Scan for the cell matching the given text and deliver its [x, y] coordinate at center. 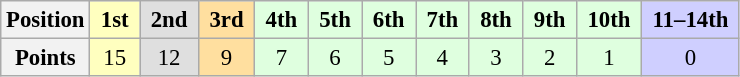
2nd [170, 20]
4 [443, 58]
15 [115, 58]
7 [282, 58]
9th [550, 20]
3 [496, 58]
9 [226, 58]
6th [389, 20]
1st [115, 20]
5th [335, 20]
1 [608, 58]
11–14th [690, 20]
2 [550, 58]
3rd [226, 20]
7th [443, 20]
4th [282, 20]
5 [389, 58]
8th [496, 20]
Points [46, 58]
12 [170, 58]
0 [690, 58]
6 [335, 58]
Position [46, 20]
10th [608, 20]
